Search for the cell housing the specified text and yield its [X, Y] center coordinate. 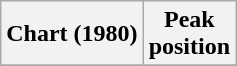
Chart (1980) [72, 34]
Peak position [189, 34]
